Pinpoint the cell where the given text exists, returning its [x, y] midpoint coordinate. 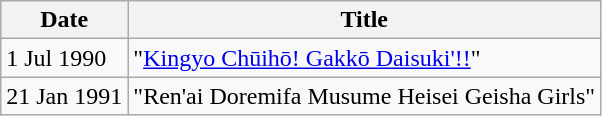
"Kingyo Chūihō! Gakkō Daisuki'!!" [364, 58]
21 Jan 1991 [64, 96]
1 Jul 1990 [64, 58]
Date [64, 20]
"Ren'ai Doremifa Musume Heisei Geisha Girls" [364, 96]
Title [364, 20]
